Output the [X, Y] coordinate of the center of the cell containing the given text.  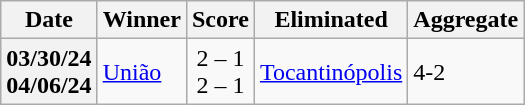
2 – 12 – 1 [220, 72]
03/30/2404/06/24 [49, 72]
Tocantinópolis [330, 72]
Winner [142, 20]
União [142, 72]
Aggregate [466, 20]
Eliminated [330, 20]
Date [49, 20]
4-2 [466, 72]
Score [220, 20]
